Provide the [X, Y] coordinate of the cell's center where the given text is located.  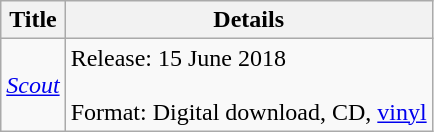
Details [248, 20]
Scout [33, 85]
Title [33, 20]
Release: 15 June 2018 Format: Digital download, CD, vinyl [248, 85]
